Find where the given text appears and provide that cell's center as (X, Y) coordinate. 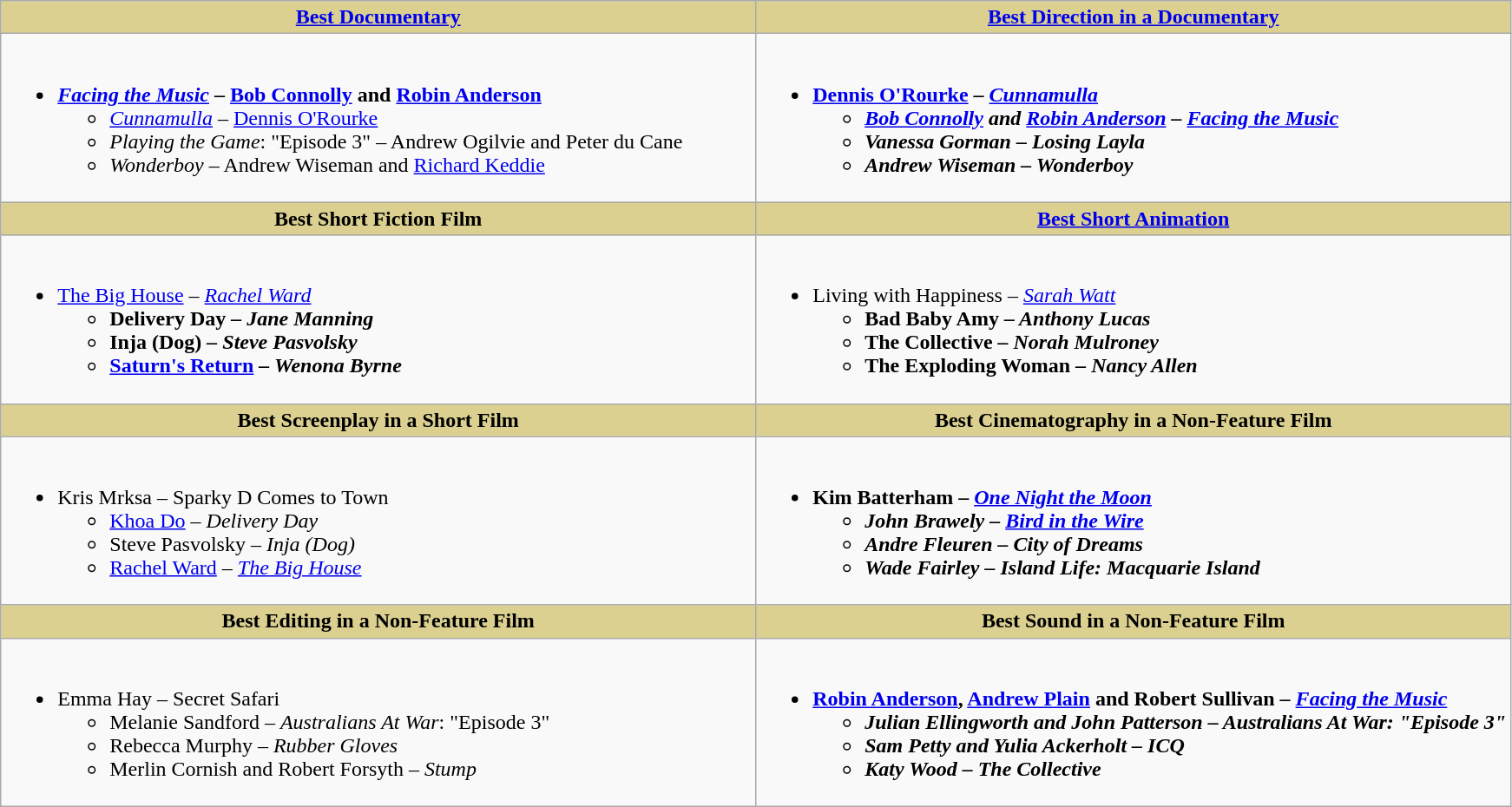
Dennis O'Rourke – CunnamullaBob Connolly and Robin Anderson – Facing the MusicVanessa Gorman – Losing LaylaAndrew Wiseman – Wonderboy (1134, 118)
Kim Batterham – One Night the MoonJohn Brawely – Bird in the WireAndre Fleuren – City of DreamsWade Fairley – Island Life: Macquarie Island (1134, 521)
The Big House – Rachel WardDelivery Day – Jane ManningInja (Dog) – Steve PasvolskySaturn's Return – Wenona Byrne (378, 319)
Best Editing in a Non-Feature Film (378, 621)
Living with Happiness – Sarah WattBad Baby Amy – Anthony LucasThe Collective – Norah MulroneyThe Exploding Woman – Nancy Allen (1134, 319)
Kris Mrksa – Sparky D Comes to TownKhoa Do – Delivery DaySteve Pasvolsky – Inja (Dog)Rachel Ward – The Big House (378, 521)
Emma Hay – Secret SafariMelanie Sandford – Australians At War: "Episode 3"Rebecca Murphy – Rubber GlovesMerlin Cornish and Robert Forsyth – Stump (378, 722)
Best Documentary (378, 17)
Best Direction in a Documentary (1134, 17)
Best Sound in a Non-Feature Film (1134, 621)
Best Short Fiction Film (378, 219)
Best Cinematography in a Non-Feature Film (1134, 420)
Best Screenplay in a Short Film (378, 420)
Best Short Animation (1134, 219)
